For the text-containing cell, return its midpoint in [X, Y] coordinate format. 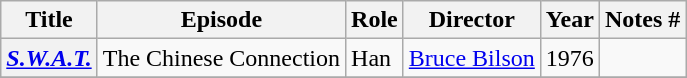
Han [375, 58]
Title [49, 20]
Bruce Bilson [472, 58]
Year [570, 20]
Role [375, 20]
Episode [221, 20]
Director [472, 20]
S.W.A.T. [49, 58]
The Chinese Connection [221, 58]
Notes # [642, 20]
1976 [570, 58]
